Identify which cell holds the provided text, then report its (x, y) central coordinate. 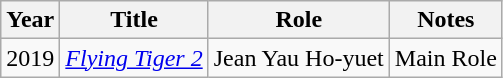
Role (298, 20)
Main Role (446, 58)
Jean Yau Ho-yuet (298, 58)
2019 (30, 58)
Year (30, 20)
Flying Tiger 2 (134, 58)
Title (134, 20)
Notes (446, 20)
